Extract the [x, y] coordinate from the center of the cell holding the provided text.  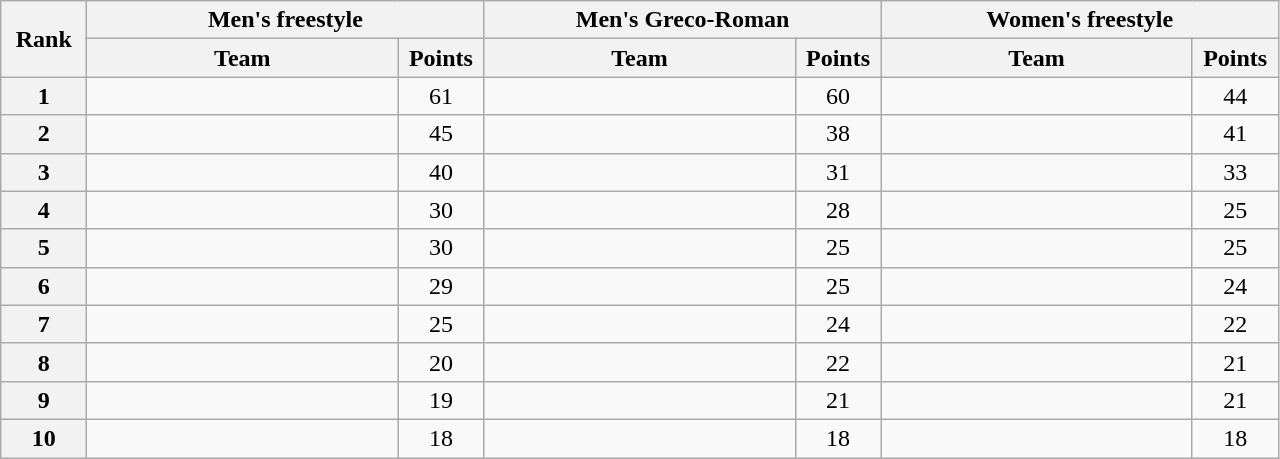
28 [838, 210]
29 [441, 286]
10 [44, 438]
Men's Greco-Roman [682, 20]
9 [44, 400]
7 [44, 324]
5 [44, 248]
Rank [44, 39]
1 [44, 96]
19 [441, 400]
40 [441, 172]
3 [44, 172]
33 [1235, 172]
31 [838, 172]
6 [44, 286]
60 [838, 96]
41 [1235, 134]
Women's freestyle [1080, 20]
38 [838, 134]
4 [44, 210]
45 [441, 134]
Men's freestyle [286, 20]
2 [44, 134]
20 [441, 362]
8 [44, 362]
44 [1235, 96]
61 [441, 96]
